Pinpoint the cell where the given text exists, returning its (x, y) midpoint coordinate. 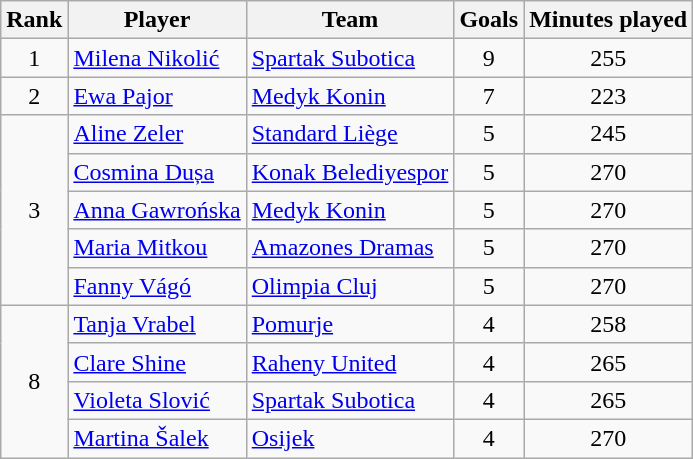
3 (34, 210)
7 (489, 96)
Fanny Vágó (157, 286)
1 (34, 58)
Team (350, 20)
Raheny United (350, 362)
Violeta Slović (157, 400)
2 (34, 96)
Olimpia Cluj (350, 286)
255 (608, 58)
Maria Mitkou (157, 248)
Pomurje (350, 324)
Standard Liège (350, 134)
245 (608, 134)
Goals (489, 20)
Minutes played (608, 20)
Aline Zeler (157, 134)
8 (34, 381)
Martina Šalek (157, 438)
Anna Gawrońska (157, 210)
Amazones Dramas (350, 248)
Konak Belediyespor (350, 172)
258 (608, 324)
Osijek (350, 438)
Ewa Pajor (157, 96)
9 (489, 58)
Cosmina Dușa (157, 172)
Clare Shine (157, 362)
Milena Nikolić (157, 58)
Player (157, 20)
223 (608, 96)
Rank (34, 20)
Tanja Vrabel (157, 324)
